Pinpoint the cell where the given text exists, returning its (x, y) midpoint coordinate. 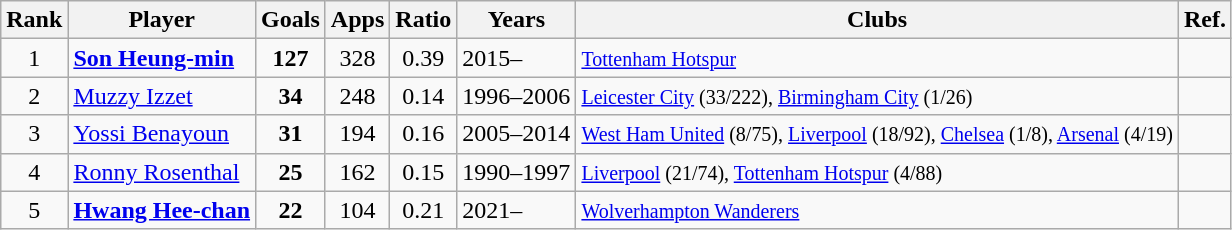
3 (34, 134)
0.16 (424, 134)
5 (34, 210)
Ref. (1204, 20)
Muzzy Izzet (162, 96)
328 (357, 58)
2021– (516, 210)
194 (357, 134)
2 (34, 96)
Clubs (877, 20)
0.21 (424, 210)
1 (34, 58)
34 (291, 96)
Liverpool (21/74), Tottenham Hotspur (4/88) (877, 172)
Goals (291, 20)
104 (357, 210)
Ronny Rosenthal (162, 172)
0.15 (424, 172)
Wolverhampton Wanderers (877, 210)
162 (357, 172)
4 (34, 172)
Ratio (424, 20)
31 (291, 134)
Apps (357, 20)
Hwang Hee-chan (162, 210)
Player (162, 20)
Years (516, 20)
248 (357, 96)
22 (291, 210)
127 (291, 58)
25 (291, 172)
Leicester City (33/222), Birmingham City (1/26) (877, 96)
Rank (34, 20)
West Ham United (8/75), Liverpool (18/92), Chelsea (1/8), Arsenal (4/19) (877, 134)
Tottenham Hotspur (877, 58)
0.14 (424, 96)
1996–2006 (516, 96)
0.39 (424, 58)
1990–1997 (516, 172)
Yossi Benayoun (162, 134)
Son Heung-min (162, 58)
2005–2014 (516, 134)
2015– (516, 58)
